Extract the [X, Y] coordinate from the center of the cell holding the provided text.  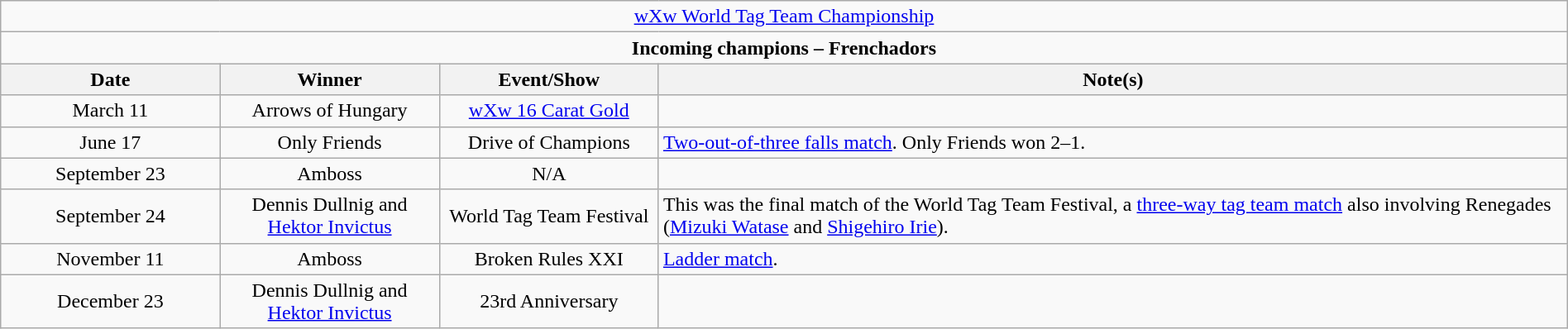
Only Friends [329, 142]
Broken Rules XXI [549, 259]
wXw World Tag Team Championship [784, 17]
Incoming champions – Frenchadors [784, 48]
Two-out-of-three falls match. Only Friends won 2–1. [1113, 142]
November 11 [111, 259]
23rd Anniversary [549, 301]
N/A [549, 174]
wXw 16 Carat Gold [549, 111]
Ladder match. [1113, 259]
June 17 [111, 142]
Winner [329, 79]
Note(s) [1113, 79]
Arrows of Hungary [329, 111]
September 24 [111, 217]
This was the final match of the World Tag Team Festival, a three-way tag team match also involving Renegades (Mizuki Watase and Shigehiro Irie). [1113, 217]
March 11 [111, 111]
Date [111, 79]
December 23 [111, 301]
Drive of Champions [549, 142]
World Tag Team Festival [549, 217]
Event/Show [549, 79]
September 23 [111, 174]
